Extract the (X, Y) coordinate from the center of the cell holding the provided text.  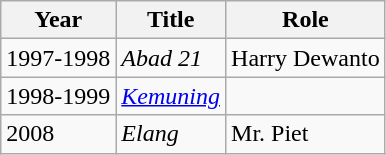
Elang (171, 134)
2008 (58, 134)
Abad 21 (171, 58)
Harry Dewanto (306, 58)
1997-1998 (58, 58)
1998-1999 (58, 96)
Title (171, 20)
Mr. Piet (306, 134)
Kemuning (171, 96)
Year (58, 20)
Role (306, 20)
